Identify which cell holds the provided text, then report its [x, y] central coordinate. 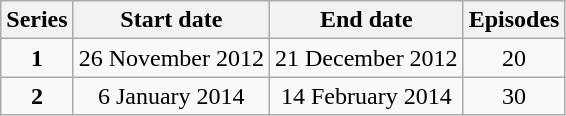
30 [514, 96]
26 November 2012 [171, 58]
14 February 2014 [366, 96]
1 [37, 58]
2 [37, 96]
20 [514, 58]
6 January 2014 [171, 96]
Episodes [514, 20]
End date [366, 20]
21 December 2012 [366, 58]
Start date [171, 20]
Series [37, 20]
